Pinpoint the cell where the given text exists, returning its [x, y] midpoint coordinate. 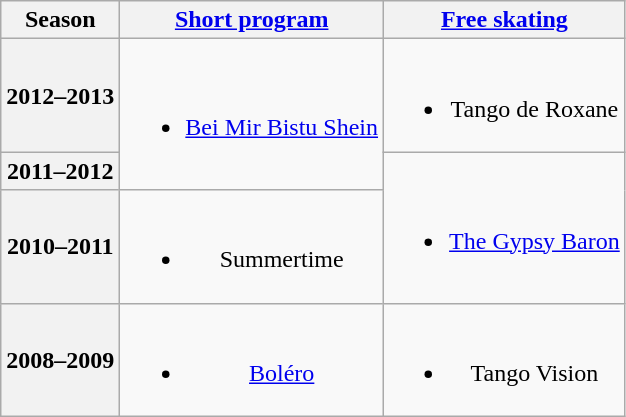
Summertime [252, 246]
Tango Vision [505, 360]
Bei Mir Bistu Shein [252, 114]
Season [60, 20]
The Gypsy Baron [505, 228]
2012–2013 [60, 96]
2008–2009 [60, 360]
Short program [252, 20]
Free skating [505, 20]
Tango de Roxane [505, 96]
2010–2011 [60, 246]
2011–2012 [60, 171]
Boléro [252, 360]
